From the cell containing the given text, extract its center point as [X, Y] coordinate. 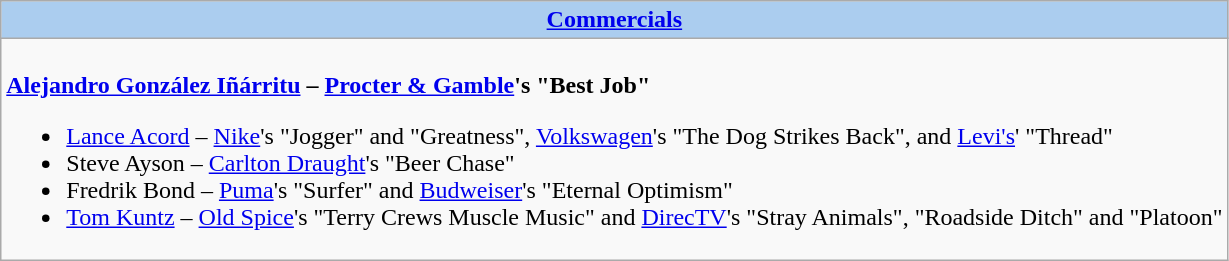
Commercials [614, 20]
